Capture the cell that displays the provided text and extract its [X, Y] central coordinate. 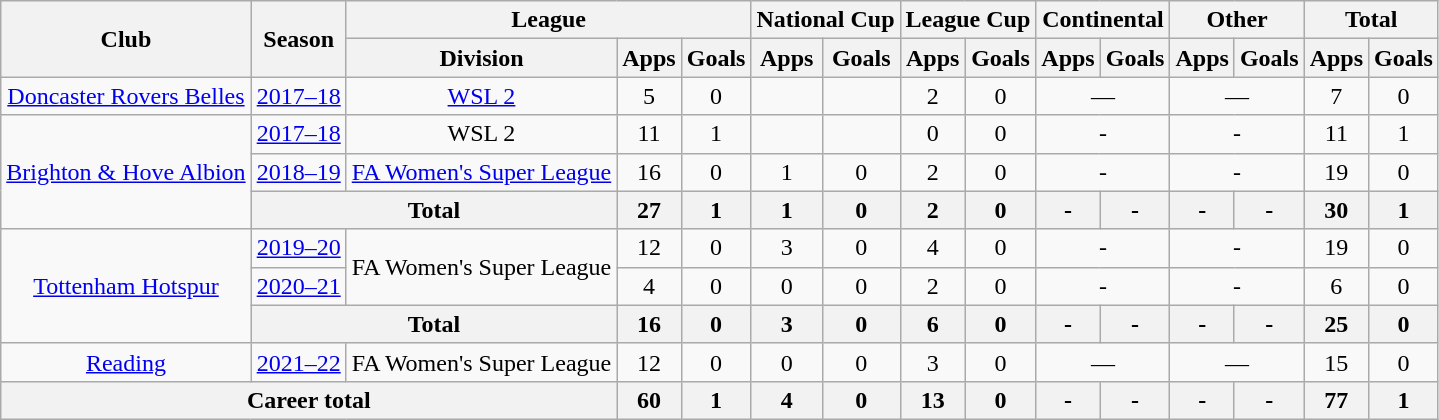
Season [298, 39]
Division [482, 58]
30 [1336, 210]
7 [1336, 96]
National Cup [826, 20]
Club [126, 39]
27 [649, 210]
13 [932, 400]
Brighton & Hove Albion [126, 172]
Doncaster Rovers Belles [126, 96]
2020–21 [298, 286]
2018–19 [298, 172]
77 [1336, 400]
5 [649, 96]
League [548, 20]
Tottenham Hotspur [126, 286]
2021–22 [298, 362]
League Cup [968, 20]
Career total [309, 400]
25 [1336, 324]
Other [1237, 20]
15 [1336, 362]
Continental [1103, 20]
Reading [126, 362]
2019–20 [298, 248]
60 [649, 400]
